Capture the cell that displays the provided text and extract its [X, Y] central coordinate. 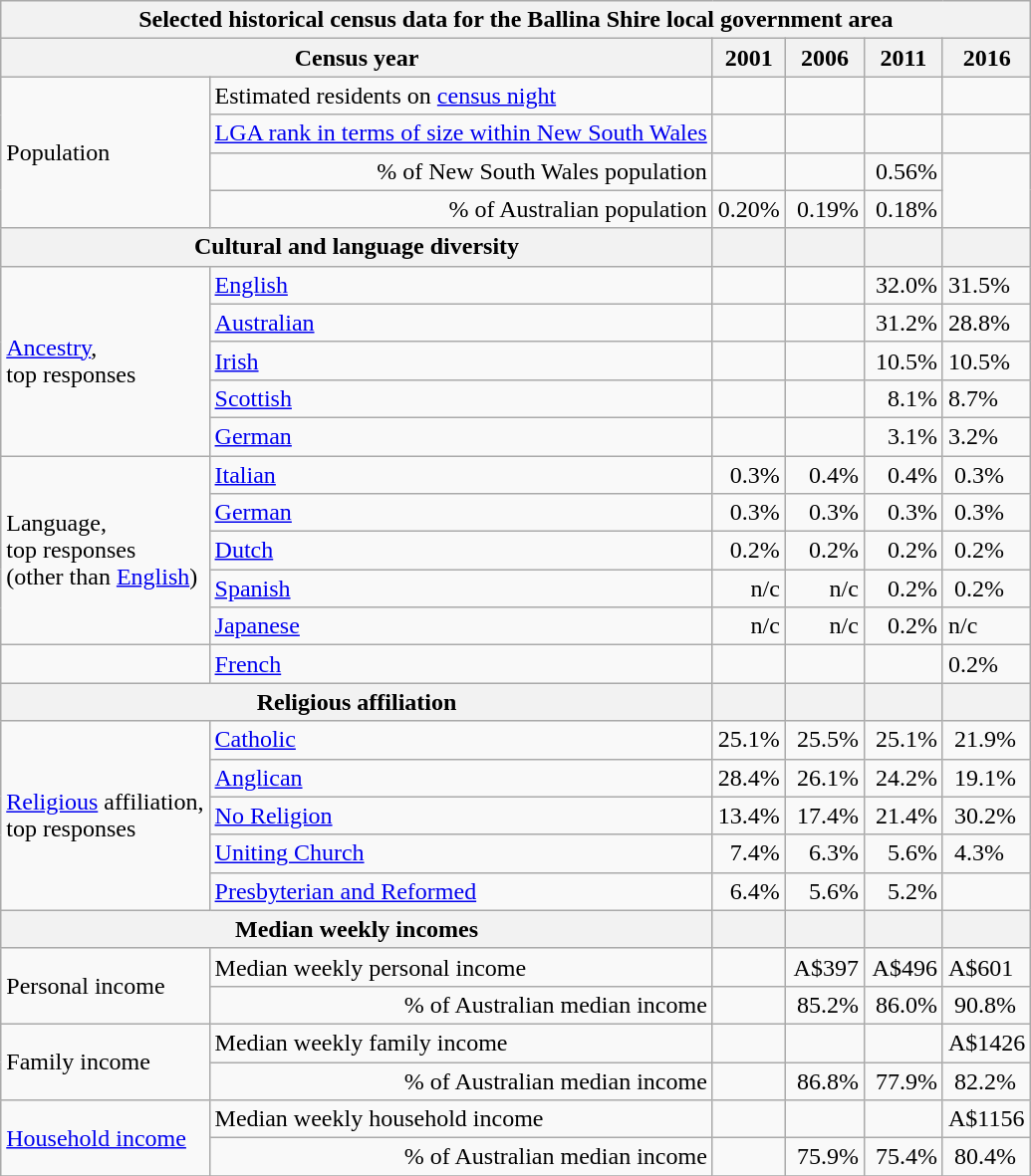
31.2% [902, 323]
Language,top responses(other than English) [106, 551]
Household income [106, 1138]
Estimated residents on census night [460, 96]
86.8% [825, 1080]
2011 [902, 58]
26.1% [825, 778]
Dutch [460, 551]
75.9% [825, 1157]
5.2% [902, 891]
% of New South Wales population [460, 171]
24.2% [902, 778]
Selected historical census data for the Ballina Shire local government area [516, 20]
80.4% [986, 1157]
Cultural and language diversity [357, 247]
A$496 [902, 967]
A$1426 [986, 1043]
A$397 [825, 967]
Median weekly personal income [460, 967]
A$1156 [986, 1119]
Spanish [460, 588]
Australian [460, 323]
21.9% [986, 740]
77.9% [902, 1080]
8.1% [902, 398]
Presbyterian and Reformed [460, 891]
0.56% [902, 171]
85.2% [825, 1005]
6.4% [749, 891]
Ancestry,top responses [106, 360]
Japanese [460, 626]
Catholic [460, 740]
82.2% [986, 1080]
3.2% [986, 436]
No Religion [460, 816]
86.0% [902, 1005]
17.4% [825, 816]
% of Australian population [460, 209]
2006 [825, 58]
Median weekly family income [460, 1043]
31.5% [986, 285]
Religious affiliation [357, 702]
21.4% [902, 816]
2016 [986, 58]
4.3% [986, 853]
75.4% [902, 1157]
30.2% [986, 816]
A$601 [986, 967]
13.4% [749, 816]
7.4% [749, 853]
Anglican [460, 778]
French [460, 664]
25.5% [825, 740]
Uniting Church [460, 853]
LGA rank in terms of size within New South Wales [460, 133]
0.19% [825, 209]
Median weekly incomes [357, 929]
English [460, 285]
90.8% [986, 1005]
8.7% [986, 398]
0.20% [749, 209]
Italian [460, 475]
19.1% [986, 778]
Population [106, 152]
Scottish [460, 398]
Family income [106, 1061]
3.1% [902, 436]
Median weekly household income [460, 1119]
Irish [460, 360]
Religious affiliation,top responses [106, 816]
Personal income [106, 986]
2001 [749, 58]
0.18% [902, 209]
28.8% [986, 323]
32.0% [902, 285]
28.4% [749, 778]
6.3% [825, 853]
Census year [357, 58]
